Extract the (x, y) coordinate from the center of the cell holding the provided text.  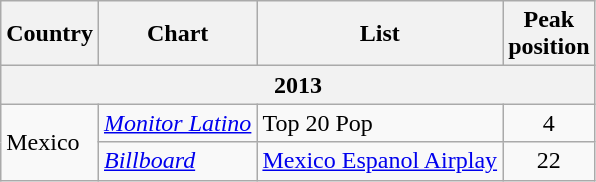
Country (50, 34)
Peakposition (549, 34)
2013 (298, 85)
Chart (177, 34)
Monitor Latino (177, 123)
List (380, 34)
4 (549, 123)
Mexico Espanol Airplay (380, 161)
Mexico (50, 142)
22 (549, 161)
Billboard (177, 161)
Top 20 Pop (380, 123)
